From the cell containing the given text, extract its center point as [x, y] coordinate. 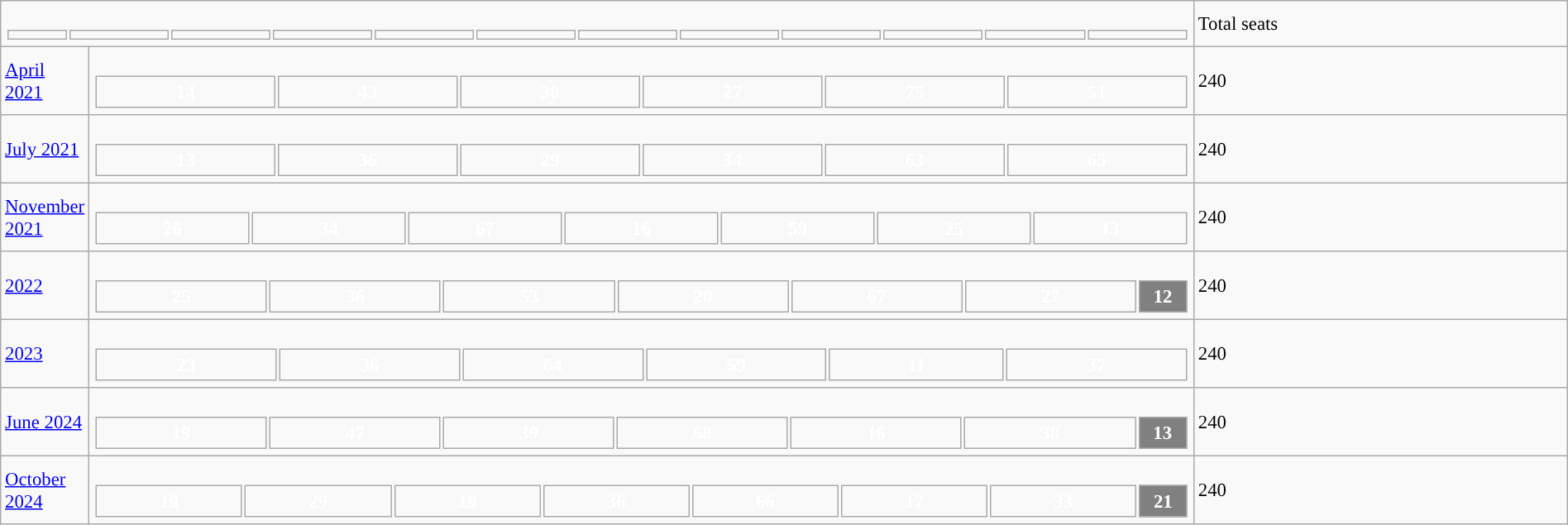
11 [916, 365]
23 36 64 69 11 37 [642, 354]
37 [1097, 365]
19 29 19 36 66 17 33 21 [642, 491]
43 [367, 91]
2022 [45, 286]
30 [551, 91]
Total seats [1380, 23]
47 [356, 433]
64 [552, 365]
June 2024 [45, 422]
13 36 29 34 63 65 [642, 149]
19 47 39 68 16 38 13 [642, 422]
21 [1164, 501]
April 2021 [45, 81]
38 [1050, 433]
14 43 30 27 75 51 [642, 81]
12 [1163, 296]
October 2024 [45, 491]
66 [766, 501]
14 [185, 91]
65 [1097, 160]
23 [187, 365]
25 36 53 20 67 27 12 [642, 286]
26 [173, 228]
51 [1097, 91]
69 [736, 365]
68 [703, 433]
63 [915, 160]
39 [529, 433]
2023 [45, 354]
17 [915, 501]
20 [703, 296]
26 34 67 16 59 25 13 [642, 217]
November 2021 [45, 217]
75 [915, 91]
59 [797, 228]
33 [1064, 501]
July 2021 [45, 149]
53 [529, 296]
